Detect which cell encompasses the target text, then output its [x, y] center coordinate. 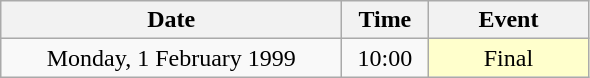
Date [172, 20]
10:00 [385, 58]
Final [508, 58]
Monday, 1 February 1999 [172, 58]
Time [385, 20]
Event [508, 20]
